Return (x, y) of the center of cell containing provided text 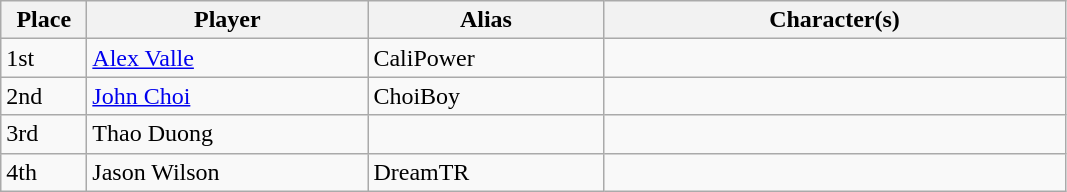
ChoiBoy (486, 96)
Alias (486, 20)
Alex Valle (228, 58)
Thao Duong (228, 134)
DreamTR (486, 172)
1st (44, 58)
2nd (44, 96)
John Choi (228, 96)
4th (44, 172)
Place (44, 20)
CaliPower (486, 58)
Character(s) (834, 20)
Jason Wilson (228, 172)
3rd (44, 134)
Player (228, 20)
